From the cell containing the given text, extract its center point as (x, y) coordinate. 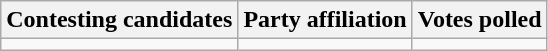
Votes polled (480, 20)
Party affiliation (325, 20)
Contesting candidates (120, 20)
